Return the (X, Y) coordinate for the center point of the cell that contains the specified text.  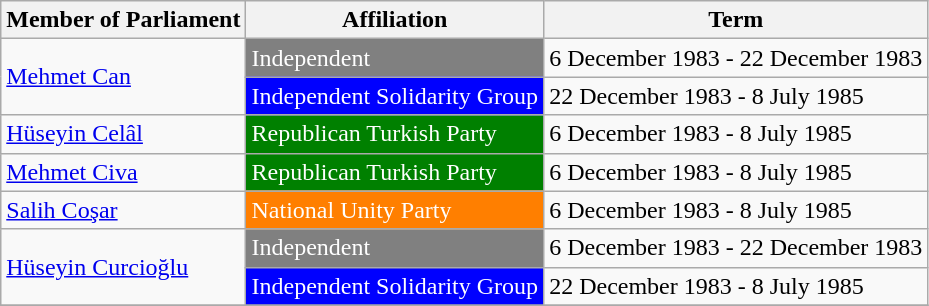
Member of Parliament (124, 20)
National Unity Party (395, 210)
Term (736, 20)
Mehmet Can (124, 77)
Hüseyin Curcioğlu (124, 267)
Salih Coşar (124, 210)
Mehmet Civa (124, 172)
Affiliation (395, 20)
Hüseyin Celâl (124, 134)
